Return the (x, y) coordinate for the center point of the cell that contains the specified text.  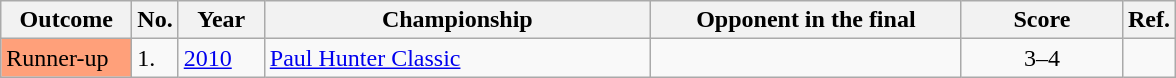
Ref. (1148, 20)
2010 (221, 58)
3–4 (1042, 58)
Year (221, 20)
Score (1042, 20)
1. (155, 58)
Runner-up (66, 58)
Outcome (66, 20)
No. (155, 20)
Paul Hunter Classic (457, 58)
Championship (457, 20)
Opponent in the final (806, 20)
